Determine the [x, y] coordinate at the center of the cell enclosing the given text.  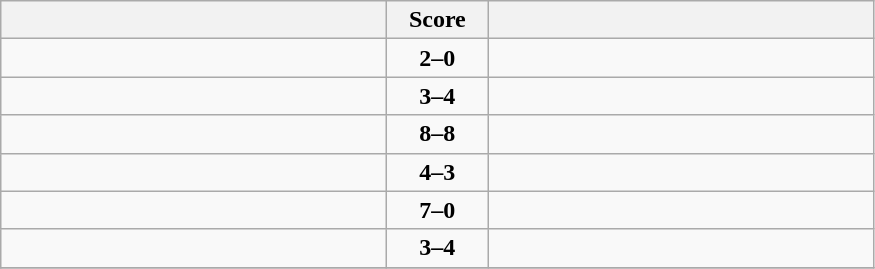
7–0 [438, 210]
4–3 [438, 172]
2–0 [438, 58]
8–8 [438, 134]
Score [438, 20]
